Output the (x, y) coordinate of the center of the cell containing the given text.  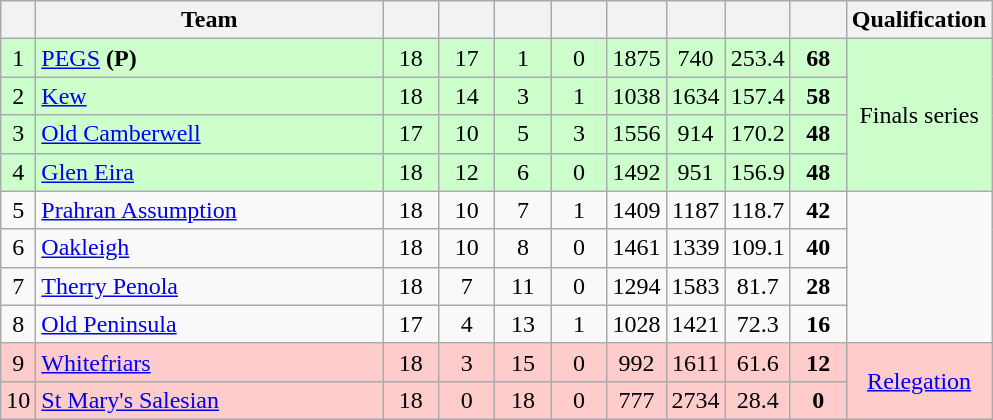
1583 (696, 286)
40 (818, 248)
PEGS (P) (210, 58)
1294 (636, 286)
61.6 (758, 362)
118.7 (758, 210)
1339 (696, 248)
28 (818, 286)
9 (18, 362)
1556 (636, 134)
Whitefriars (210, 362)
Finals series (919, 115)
1421 (696, 324)
740 (696, 58)
58 (818, 96)
1875 (636, 58)
Old Peninsula (210, 324)
1634 (696, 96)
253.4 (758, 58)
42 (818, 210)
1187 (696, 210)
13 (523, 324)
15 (523, 362)
Prahran Assumption (210, 210)
951 (696, 172)
170.2 (758, 134)
2734 (696, 400)
777 (636, 400)
Qualification (919, 20)
81.7 (758, 286)
109.1 (758, 248)
1038 (636, 96)
914 (696, 134)
Glen Eira (210, 172)
Oakleigh (210, 248)
11 (523, 286)
Team (210, 20)
28.4 (758, 400)
Old Camberwell (210, 134)
16 (818, 324)
992 (636, 362)
2 (18, 96)
1492 (636, 172)
156.9 (758, 172)
1611 (696, 362)
157.4 (758, 96)
14 (467, 96)
St Mary's Salesian (210, 400)
68 (818, 58)
Kew (210, 96)
Therry Penola (210, 286)
72.3 (758, 324)
1461 (636, 248)
1028 (636, 324)
1409 (636, 210)
Relegation (919, 381)
